Find where the given text appears and provide that cell's center as [x, y] coordinate. 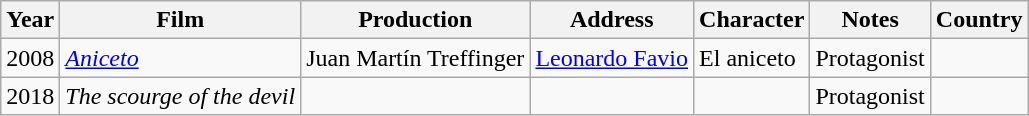
Aniceto [180, 58]
El aniceto [752, 58]
2008 [30, 58]
Leonardo Favio [612, 58]
Film [180, 20]
Juan Martín Treffinger [416, 58]
Production [416, 20]
Address [612, 20]
2018 [30, 96]
Country [979, 20]
Year [30, 20]
Character [752, 20]
Notes [870, 20]
The scourge of the devil [180, 96]
